Search for the cell housing the specified text and yield its (x, y) center coordinate. 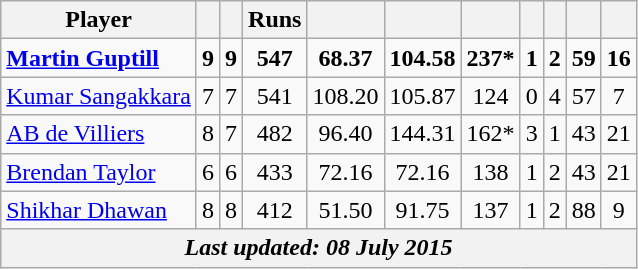
108.20 (346, 96)
68.37 (346, 58)
Kumar Sangakkara (99, 96)
137 (490, 210)
541 (275, 96)
433 (275, 172)
Player (99, 20)
96.40 (346, 134)
91.75 (422, 210)
138 (490, 172)
237* (490, 58)
51.50 (346, 210)
88 (584, 210)
Last updated: 08 July 2015 (319, 248)
Brendan Taylor (99, 172)
16 (618, 58)
162* (490, 134)
105.87 (422, 96)
3 (532, 134)
104.58 (422, 58)
144.31 (422, 134)
412 (275, 210)
482 (275, 134)
59 (584, 58)
Shikhar Dhawan (99, 210)
Martin Guptill (99, 58)
AB de Villiers (99, 134)
57 (584, 96)
0 (532, 96)
547 (275, 58)
124 (490, 96)
Runs (275, 20)
4 (554, 96)
